Search for the cell housing the specified text and yield its (X, Y) center coordinate. 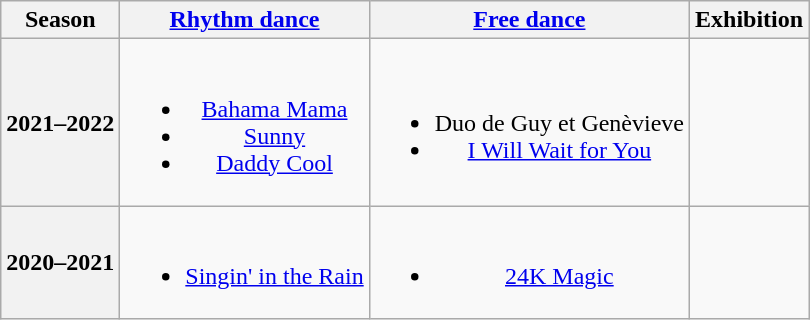
24K Magic (529, 262)
Free dance (529, 20)
2021–2022 (60, 122)
Duo de Guy et Genèvieve I Will Wait for You (529, 122)
Bahama Mama Sunny Daddy Cool (244, 122)
Season (60, 20)
Rhythm dance (244, 20)
2020–2021 (60, 262)
Singin' in the Rain (244, 262)
Exhibition (750, 20)
